For the text-containing cell, return its midpoint in [X, Y] coordinate format. 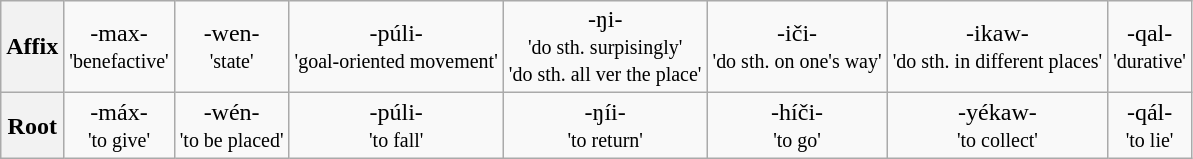
-qál- 'to lie' [1150, 126]
-ŋi- 'do sth. surpisingly''do sth. all ver the place' [605, 47]
-max- 'benefactive' [119, 47]
-wén- 'to be placed' [232, 126]
-púli- 'goal-oriented movement' [396, 47]
-yékaw- 'to collect' [998, 126]
Root [32, 126]
-ŋíi- 'to return' [605, 126]
-iči- 'do sth. on one's way' [797, 47]
-wen- 'state' [232, 47]
-híči- 'to go' [797, 126]
Affix [32, 47]
-máx- 'to give' [119, 126]
-púli- 'to fall' [396, 126]
-qal- 'durative' [1150, 47]
-ikaw- 'do sth. in different places' [998, 47]
